Extract the [X, Y] coordinate from the center of the cell holding the provided text.  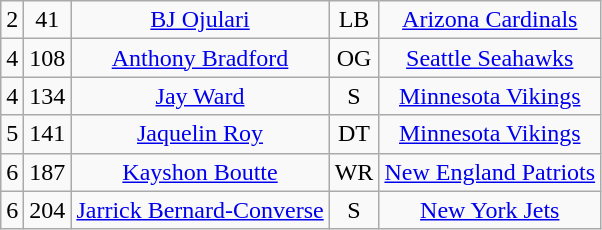
108 [48, 58]
204 [48, 210]
41 [48, 20]
DT [354, 134]
141 [48, 134]
WR [354, 172]
New York Jets [490, 210]
Jaquelin Roy [200, 134]
Jarrick Bernard-Converse [200, 210]
Kayshon Boutte [200, 172]
2 [12, 20]
New England Patriots [490, 172]
5 [12, 134]
LB [354, 20]
187 [48, 172]
OG [354, 58]
Arizona Cardinals [490, 20]
134 [48, 96]
Jay Ward [200, 96]
Anthony Bradford [200, 58]
Seattle Seahawks [490, 58]
BJ Ojulari [200, 20]
